Determine the [x, y] coordinate at the center of the cell enclosing the given text.  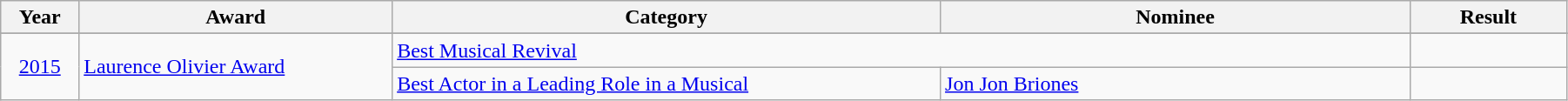
2015 [40, 67]
Best Musical Revival [901, 50]
Jon Jon Briones [1176, 84]
Best Actor in a Leading Role in a Musical [667, 84]
Laurence Olivier Award [236, 67]
Category [667, 17]
Result [1488, 17]
Nominee [1176, 17]
Year [40, 17]
Award [236, 17]
